Return [x, y] of the center of cell containing provided text 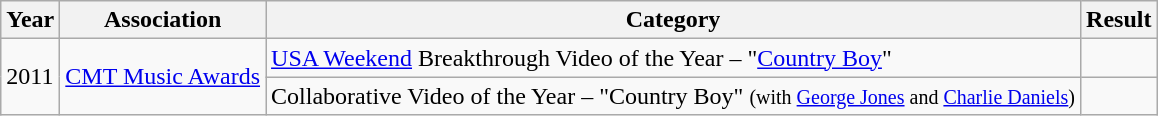
Year [30, 20]
2011 [30, 77]
Association [163, 20]
Result [1119, 20]
Category [674, 20]
USA Weekend Breakthrough Video of the Year – "Country Boy" [674, 58]
CMT Music Awards [163, 77]
Collaborative Video of the Year – "Country Boy" (with George Jones and Charlie Daniels) [674, 96]
